Find where the given text appears and provide that cell's center as [x, y] coordinate. 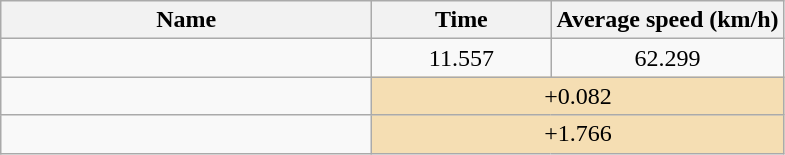
11.557 [462, 58]
Name [186, 20]
Average speed (km/h) [668, 20]
+0.082 [578, 96]
Time [462, 20]
62.299 [668, 58]
+1.766 [578, 134]
